Capture the cell that displays the provided text and extract its [X, Y] central coordinate. 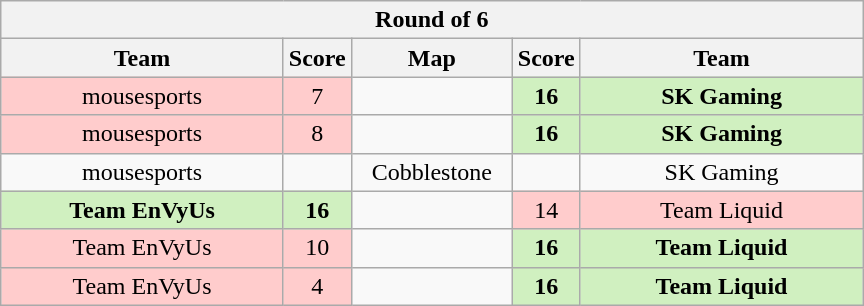
10 [317, 248]
7 [317, 96]
4 [317, 286]
Map [432, 58]
14 [546, 210]
Cobblestone [432, 172]
Round of 6 [432, 20]
8 [317, 134]
